From the cell containing the given text, extract its center point as [x, y] coordinate. 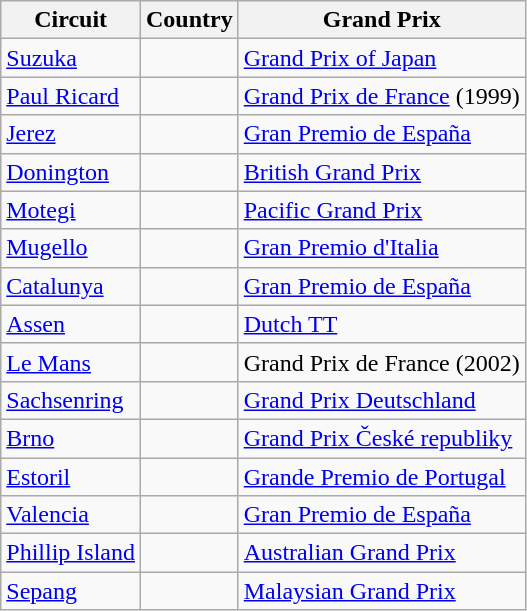
Grand Prix de France (2002) [382, 362]
Grand Prix de France (1999) [382, 96]
Pacific Grand Prix [382, 210]
Grand Prix [382, 20]
Estoril [71, 477]
Sachsenring [71, 400]
British Grand Prix [382, 172]
Gran Premio d'Italia [382, 248]
Catalunya [71, 286]
Malaysian Grand Prix [382, 591]
Grande Premio de Portugal [382, 477]
Motegi [71, 210]
Sepang [71, 591]
Circuit [71, 20]
Jerez [71, 134]
Donington [71, 172]
Valencia [71, 515]
Paul Ricard [71, 96]
Mugello [71, 248]
Phillip Island [71, 553]
Le Mans [71, 362]
Australian Grand Prix [382, 553]
Assen [71, 324]
Dutch TT [382, 324]
Grand Prix České republiky [382, 438]
Country [189, 20]
Grand Prix Deutschland [382, 400]
Suzuka [71, 58]
Brno [71, 438]
Grand Prix of Japan [382, 58]
